Output the [X, Y] coordinate of the center of the cell containing the given text.  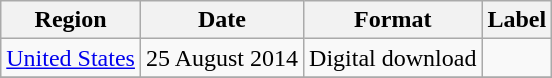
Region [71, 20]
25 August 2014 [222, 58]
United States [71, 58]
Date [222, 20]
Digital download [393, 58]
Label [517, 20]
Format [393, 20]
